Scan for the cell matching the given text and deliver its [X, Y] coordinate at center. 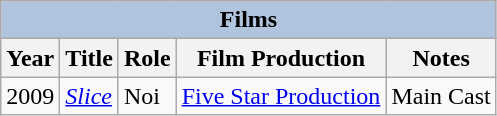
Five Star Production [281, 96]
Year [30, 58]
Role [147, 58]
Main Cast [441, 96]
Noi [147, 96]
2009 [30, 96]
Slice [90, 96]
Film Production [281, 58]
Films [249, 20]
Title [90, 58]
Notes [441, 58]
